Provide the (x, y) coordinate of the cell's center where the given text is located.  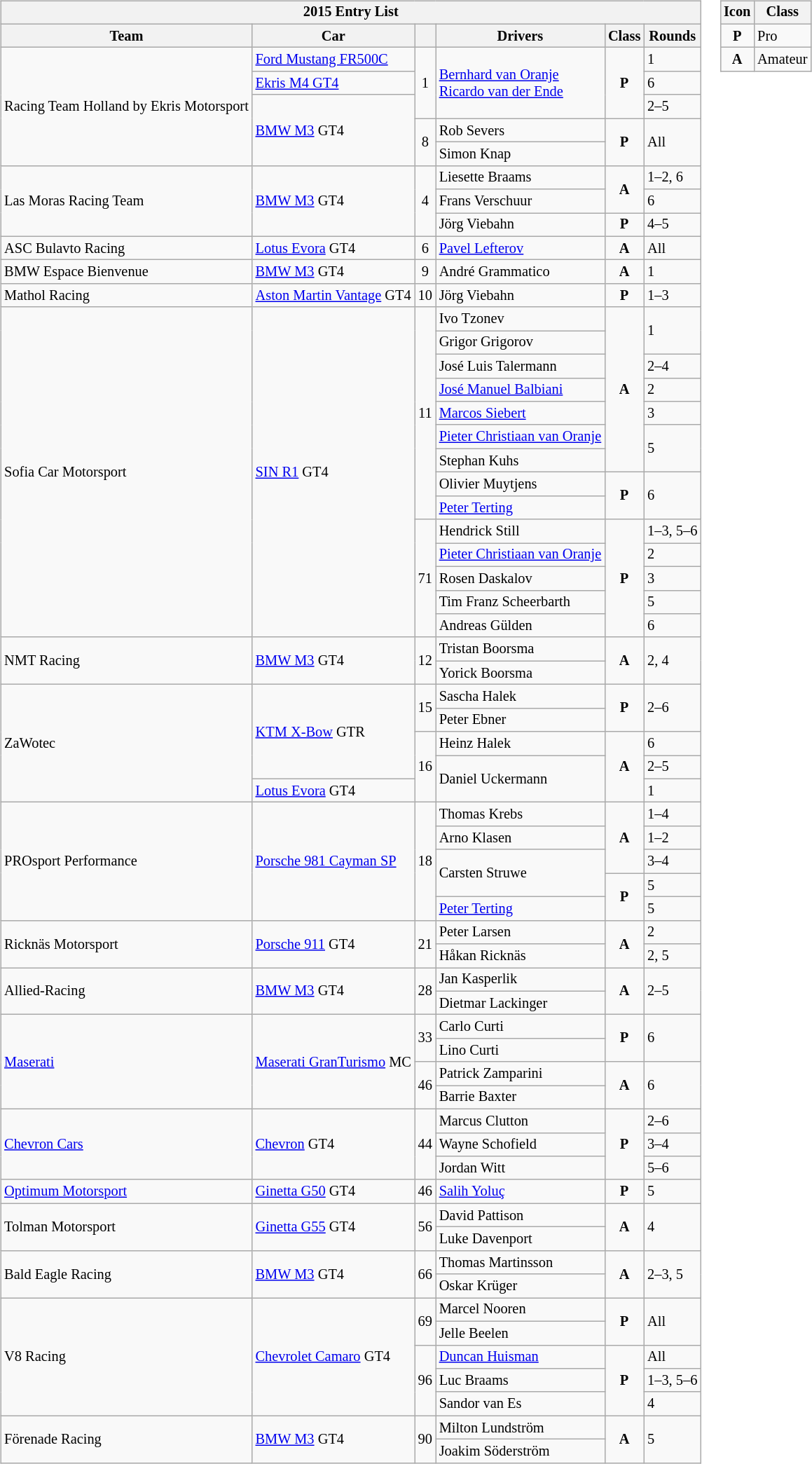
Thomas Krebs (520, 814)
Sandor van Es (520, 1404)
2–3, 5 (673, 1274)
Jelle Beelen (520, 1333)
PROsport Performance (126, 861)
Oskar Krüger (520, 1286)
Ginetta G50 GT4 (333, 1191)
Las Moras Racing Team (126, 200)
Drivers (520, 36)
Ford Mustang FR500C (333, 60)
Porsche 911 GT4 (333, 943)
11 (425, 413)
Team (126, 36)
Chevron Cars (126, 1144)
KTM X-Bow GTR (333, 732)
Tolman Motorsport (126, 1226)
1–3 (673, 296)
Porsche 981 Cayman SP (333, 861)
90 (425, 1439)
Mathol Racing (126, 296)
Stephan Kuhs (520, 460)
Ekris M4 GT4 (333, 83)
2, 4 (673, 660)
Barrie Baxter (520, 1097)
Heinz Halek (520, 744)
Håkan Ricknäs (520, 956)
Luke Davenport (520, 1239)
Chevron GT4 (333, 1144)
Patrick Zamparini (520, 1074)
Pavel Lefterov (520, 248)
Tim Franz Scheerbarth (520, 602)
Rounds (673, 36)
56 (425, 1226)
Optimum Motorsport (126, 1191)
Milton Lundström (520, 1428)
Luc Braams (520, 1381)
Aston Martin Vantage GT4 (333, 296)
Dietmar Lackinger (520, 1003)
Thomas Martinsson (520, 1262)
Andreas Gülden (520, 626)
ASC Bulavto Racing (126, 248)
5–6 (673, 1168)
Marcos Siebert (520, 413)
2015 Entry List (350, 13)
15 (425, 708)
18 (425, 861)
33 (425, 1039)
V8 Racing (126, 1357)
12 (425, 660)
21 (425, 943)
Ricknäs Motorsport (126, 943)
Lino Curti (520, 1051)
1–4 (673, 814)
66 (425, 1274)
Pro (782, 36)
Grigor Grigorov (520, 343)
Bald Eagle Racing (126, 1274)
NMT Racing (126, 660)
Duncan Huisman (520, 1357)
Jordan Witt (520, 1168)
8 (425, 142)
4–5 (673, 225)
Jan Kasperlik (520, 980)
Sofia Car Motorsport (126, 472)
Marcus Clutton (520, 1121)
16 (425, 767)
Olivier Muytjens (520, 484)
Amateur (782, 60)
Joakim Söderström (520, 1451)
Hendrick Still (520, 531)
Bernhard van Oranje Ricardo van der Ende (520, 83)
SIN R1 GT4 (333, 472)
Salih Yoluç (520, 1191)
Racing Team Holland by Ekris Motorsport (126, 107)
Chevrolet Camaro GT4 (333, 1357)
2, 5 (673, 956)
Yorick Boorsma (520, 673)
1–2 (673, 838)
Maserati (126, 1062)
Rob Severs (520, 130)
Wayne Schofield (520, 1144)
Sascha Halek (520, 697)
Förenade Racing (126, 1439)
Peter Ebner (520, 720)
Rosen Daskalov (520, 578)
Allied-Racing (126, 991)
Carsten Struwe (520, 873)
Frans Verschuur (520, 201)
André Grammatico (520, 272)
69 (425, 1322)
Liesette Braams (520, 177)
Peter Larsen (520, 932)
Marcel Nooren (520, 1310)
44 (425, 1144)
Maserati GranTurismo MC (333, 1062)
Tristan Boorsma (520, 649)
Ivo Tzonev (520, 319)
BMW Espace Bienvenue (126, 272)
ZaWotec (126, 744)
9 (425, 272)
2–4 (673, 366)
1–2, 6 (673, 177)
Ginetta G55 GT4 (333, 1226)
Carlo Curti (520, 1027)
Arno Klasen (520, 838)
José Luis Talermann (520, 366)
71 (425, 578)
Icon (737, 13)
10 (425, 296)
David Pattison (520, 1215)
28 (425, 991)
96 (425, 1381)
Simon Knap (520, 154)
Car (333, 36)
Daniel Uckermann (520, 779)
José Manuel Balbiani (520, 390)
